Provide the [X, Y] coordinate of the cell's center where the given text is located.  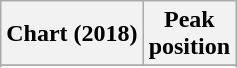
Peakposition [189, 34]
Chart (2018) [72, 34]
